Provide the [X, Y] coordinate of the cell's center where the given text is located.  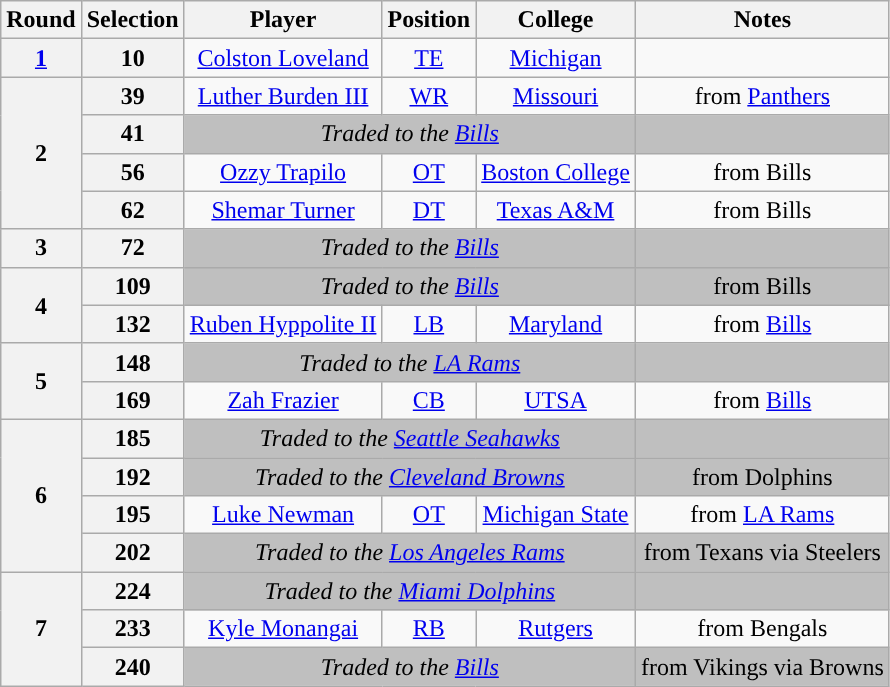
CB [429, 400]
Traded to the Miami Dolphins [410, 591]
Michigan [556, 58]
169 [132, 400]
Colston Loveland [283, 58]
2 [41, 153]
4 [41, 305]
202 [132, 553]
Traded to the Cleveland Browns [410, 477]
from Bengals [762, 629]
240 [132, 667]
1 [41, 58]
6 [41, 495]
UTSA [556, 400]
Texas A&M [556, 210]
from Dolphins [762, 477]
Traded to the LA Rams [410, 362]
109 [132, 286]
Maryland [556, 324]
Ozzy Trapilo [283, 172]
148 [132, 362]
DT [429, 210]
Luke Newman [283, 515]
Round [41, 20]
from Texans via Steelers [762, 553]
Traded to the Los Angeles Rams [410, 553]
Zah Frazier [283, 400]
233 [132, 629]
Player [283, 20]
195 [132, 515]
Kyle Monangai [283, 629]
3 [41, 248]
Shemar Turner [283, 210]
Boston College [556, 172]
Luther Burden III [283, 96]
Notes [762, 20]
LB [429, 324]
132 [132, 324]
7 [41, 629]
Ruben Hyppolite II [283, 324]
from LA Rams [762, 515]
College [556, 20]
Selection [132, 20]
39 [132, 96]
41 [132, 134]
56 [132, 172]
Michigan State [556, 515]
RB [429, 629]
185 [132, 438]
192 [132, 477]
224 [132, 591]
Traded to the Seattle Seahawks [410, 438]
62 [132, 210]
TE [429, 58]
Rutgers [556, 629]
WR [429, 96]
Position [429, 20]
Missouri [556, 96]
from Panthers [762, 96]
5 [41, 381]
10 [132, 58]
from Vikings via Browns [762, 667]
72 [132, 248]
